Output the (X, Y) coordinate of the center of the cell containing the given text.  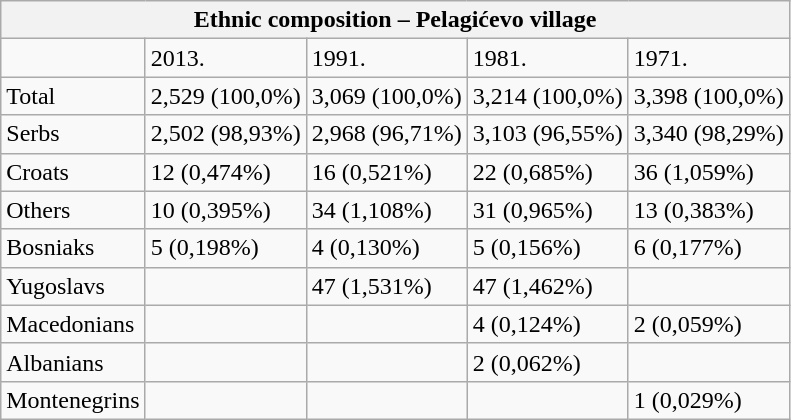
3,214 (100,0%) (548, 96)
Yugoslavs (73, 286)
2 (0,062%) (548, 362)
36 (1,059%) (708, 172)
2013. (226, 58)
3,340 (98,29%) (708, 134)
47 (1,462%) (548, 286)
Serbs (73, 134)
3,069 (100,0%) (386, 96)
Ethnic composition – Pelagićevo village (396, 20)
31 (0,965%) (548, 210)
Croats (73, 172)
2,968 (96,71%) (386, 134)
Albanians (73, 362)
Macedonians (73, 324)
3,398 (100,0%) (708, 96)
4 (0,130%) (386, 248)
4 (0,124%) (548, 324)
3,103 (96,55%) (548, 134)
5 (0,156%) (548, 248)
1971. (708, 58)
5 (0,198%) (226, 248)
47 (1,531%) (386, 286)
1 (0,029%) (708, 400)
Bosniaks (73, 248)
Others (73, 210)
2 (0,059%) (708, 324)
2,529 (100,0%) (226, 96)
Montenegrins (73, 400)
Total (73, 96)
2,502 (98,93%) (226, 134)
12 (0,474%) (226, 172)
6 (0,177%) (708, 248)
16 (0,521%) (386, 172)
22 (0,685%) (548, 172)
1991. (386, 58)
34 (1,108%) (386, 210)
10 (0,395%) (226, 210)
1981. (548, 58)
13 (0,383%) (708, 210)
